Pinpoint the cell where the given text exists, returning its [x, y] midpoint coordinate. 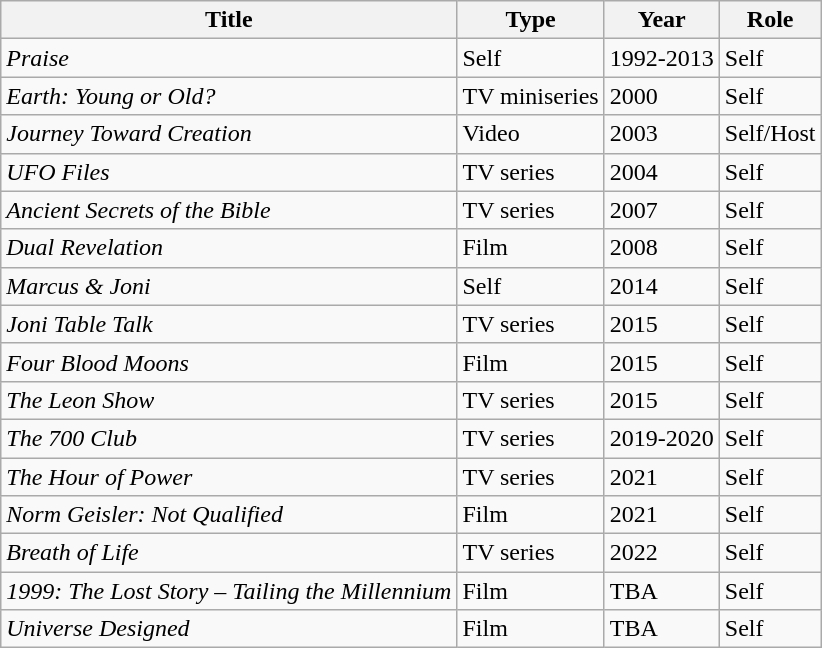
The 700 Club [229, 438]
2019-2020 [662, 438]
The Hour of Power [229, 477]
Dual Revelation [229, 248]
Type [530, 20]
Earth: Young or Old? [229, 96]
Marcus & Joni [229, 286]
2004 [662, 172]
2007 [662, 210]
2022 [662, 553]
Journey Toward Creation [229, 134]
Self/Host [770, 134]
Ancient Secrets of the Bible [229, 210]
Year [662, 20]
Role [770, 20]
The Leon Show [229, 400]
2003 [662, 134]
Four Blood Moons [229, 362]
Title [229, 20]
1992-2013 [662, 58]
Norm Geisler: Not Qualified [229, 515]
Breath of Life [229, 553]
1999: The Lost Story – Tailing the Millennium [229, 591]
Joni Table Talk [229, 324]
Video [530, 134]
Universe Designed [229, 629]
UFO Files [229, 172]
TV miniseries [530, 96]
2014 [662, 286]
2000 [662, 96]
Praise [229, 58]
2008 [662, 248]
